Capture the cell that displays the provided text and extract its (X, Y) central coordinate. 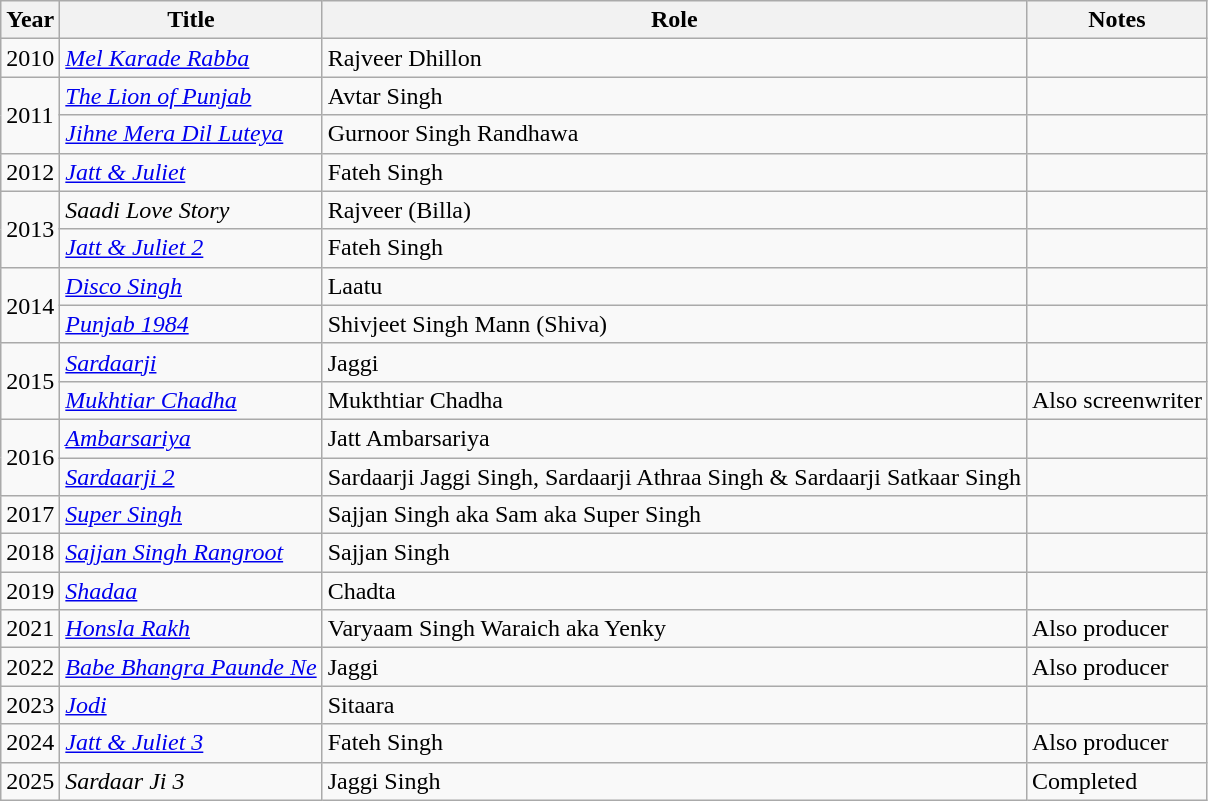
Sajjan Singh aka Sam aka Super Singh (674, 515)
Jatt & Juliet 2 (191, 248)
Sardaarji Jaggi Singh, Sardaarji Athraa Singh & Sardaarji Satkaar Singh (674, 477)
Saadi Love Story (191, 210)
Honsla Rakh (191, 629)
Mel Karade Rabba (191, 58)
Gurnoor Singh Randhawa (674, 134)
2014 (30, 305)
Year (30, 20)
2022 (30, 667)
Sardaarji (191, 362)
2017 (30, 515)
Jatt Ambarsariya (674, 438)
Punjab 1984 (191, 324)
Also screenwriter (1116, 400)
Notes (1116, 20)
2013 (30, 229)
2015 (30, 381)
Sajjan Singh (674, 553)
2024 (30, 743)
Sardaar Ji 3 (191, 781)
Sajjan Singh Rangroot (191, 553)
The Lion of Punjab (191, 96)
2016 (30, 457)
Chadta (674, 591)
Mukthtiar Chadha (674, 400)
2019 (30, 591)
Title (191, 20)
Jatt & Juliet 3 (191, 743)
Jodi (191, 705)
2021 (30, 629)
Ambarsariya (191, 438)
Sitaara (674, 705)
2023 (30, 705)
2012 (30, 172)
Completed (1116, 781)
Shivjeet Singh Mann (Shiva) (674, 324)
Shadaa (191, 591)
Laatu (674, 286)
Jatt & Juliet (191, 172)
Role (674, 20)
Jaggi Singh (674, 781)
Avtar Singh (674, 96)
Sardaarji 2 (191, 477)
Disco Singh (191, 286)
2011 (30, 115)
Jihne Mera Dil Luteya (191, 134)
2010 (30, 58)
Mukhtiar Chadha (191, 400)
Super Singh (191, 515)
2025 (30, 781)
Babe Bhangra Paunde Ne (191, 667)
Varyaam Singh Waraich aka Yenky (674, 629)
Rajveer (Billa) (674, 210)
2018 (30, 553)
Rajveer Dhillon (674, 58)
